Provide the (x, y) coordinate of the cell's center where the given text is located.  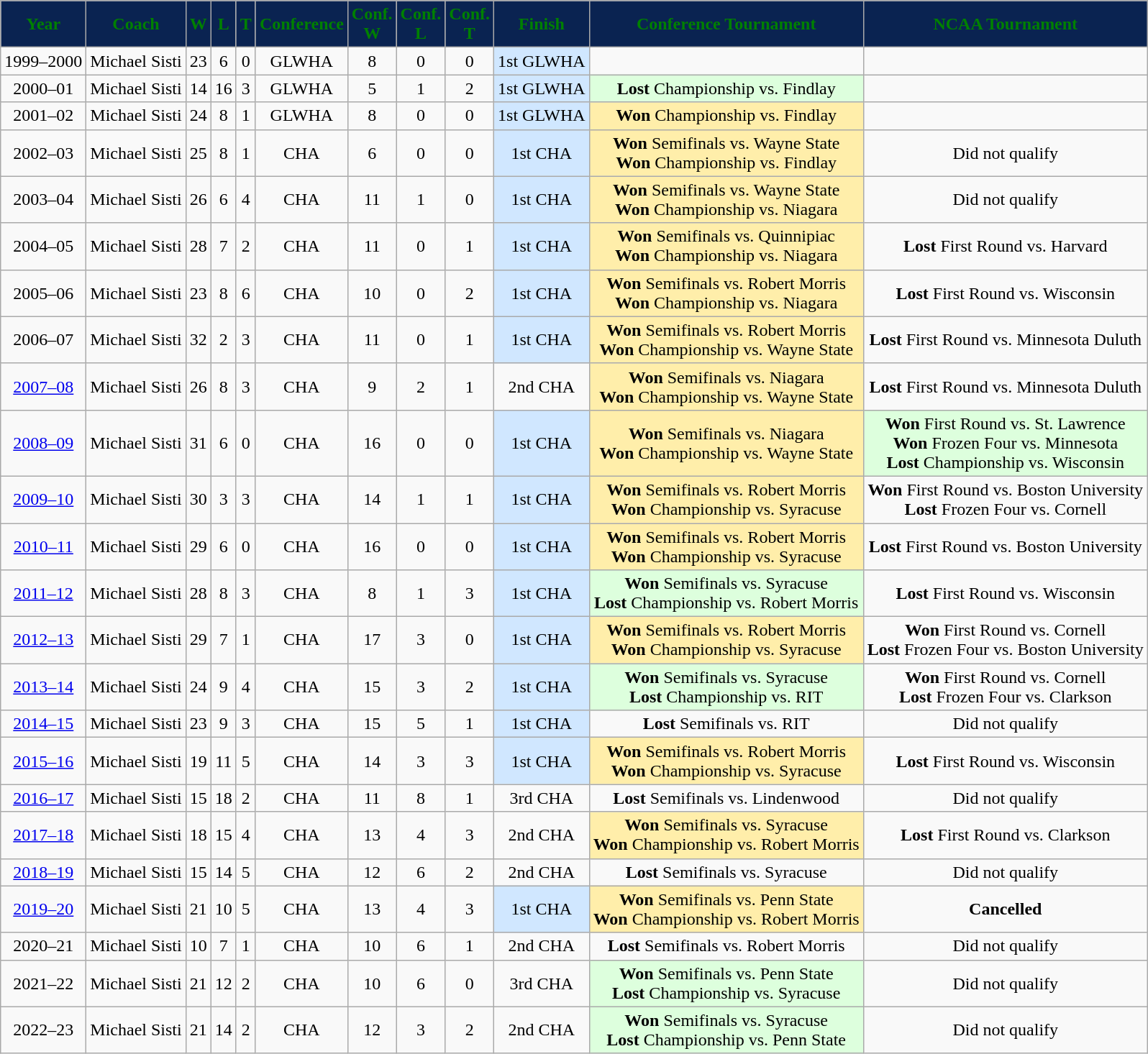
W (199, 24)
2018–19 (43, 872)
Won Championship vs. Findlay (726, 116)
1999–2000 (43, 61)
T (246, 24)
30 (199, 499)
Won Semifinals vs. Penn State Won Championship vs. Robert Morris (726, 909)
Conf. T (470, 24)
2017–18 (43, 835)
2010–11 (43, 546)
31 (199, 443)
Won Semifinals vs. Penn State Lost Championship vs. Syracuse (726, 984)
2015–16 (43, 761)
Won First Round vs. Cornell Lost Frozen Four vs. Clarkson (1006, 687)
2008–09 (43, 443)
Coach (136, 24)
Lost Semifinals vs. Lindenwood (726, 798)
Conf. L (421, 24)
Won Semifinals vs. Syracuse Lost Championship vs. Robert Morris (726, 594)
Won Semifinals vs. Syracuse Lost Championship vs. Penn State (726, 1030)
Won Semifinals vs. Quinnipiac Won Championship vs. Niagara (726, 246)
2005–06 (43, 293)
Conf. W (372, 24)
Won Semifinals vs. Syracuse Lost Championship vs. RIT (726, 687)
17 (372, 640)
NCAA Tournament (1006, 24)
Won Semifinals vs. Robert Morris Won Championship vs. Wayne State (726, 339)
2016–17 (43, 798)
Won Semifinals vs. Wayne State Won Championship vs. Findlay (726, 152)
32 (199, 339)
Cancelled (1006, 909)
2013–14 (43, 687)
2004–05 (43, 246)
Won Semifinals vs. Wayne State Won Championship vs. Niagara (726, 200)
Lost Semifinals vs. RIT (726, 724)
2021–22 (43, 984)
2019–20 (43, 909)
2020–21 (43, 946)
2011–12 (43, 594)
2006–07 (43, 339)
Conference Tournament (726, 24)
Conference (301, 24)
Lost First Round vs. Boston University (1006, 546)
2007–08 (43, 387)
25 (199, 152)
Won Semifinals vs. Syracuse Won Championship vs. Robert Morris (726, 835)
Won First Round vs. Cornell Lost Frozen Four vs. Boston University (1006, 640)
2003–04 (43, 200)
2002–03 (43, 152)
Year (43, 24)
Lost First Round vs. Harvard (1006, 246)
Lost Championship vs. Findlay (726, 88)
2022–23 (43, 1030)
2000–01 (43, 88)
L (223, 24)
2012–13 (43, 640)
2014–15 (43, 724)
19 (199, 761)
Finish (542, 24)
Lost Semifinals vs. Robert Morris (726, 946)
Won Semifinals vs. Robert Morris Won Championship vs. Niagara (726, 293)
2009–10 (43, 499)
Won First Round vs. Boston University Lost Frozen Four vs. Cornell (1006, 499)
Lost Semifinals vs. Syracuse (726, 872)
Won First Round vs. St. Lawrence Won Frozen Four vs. Minnesota Lost Championship vs. Wisconsin (1006, 443)
Lost First Round vs. Clarkson (1006, 835)
2001–02 (43, 116)
